Pinpoint the cell where the given text exists, returning its (x, y) midpoint coordinate. 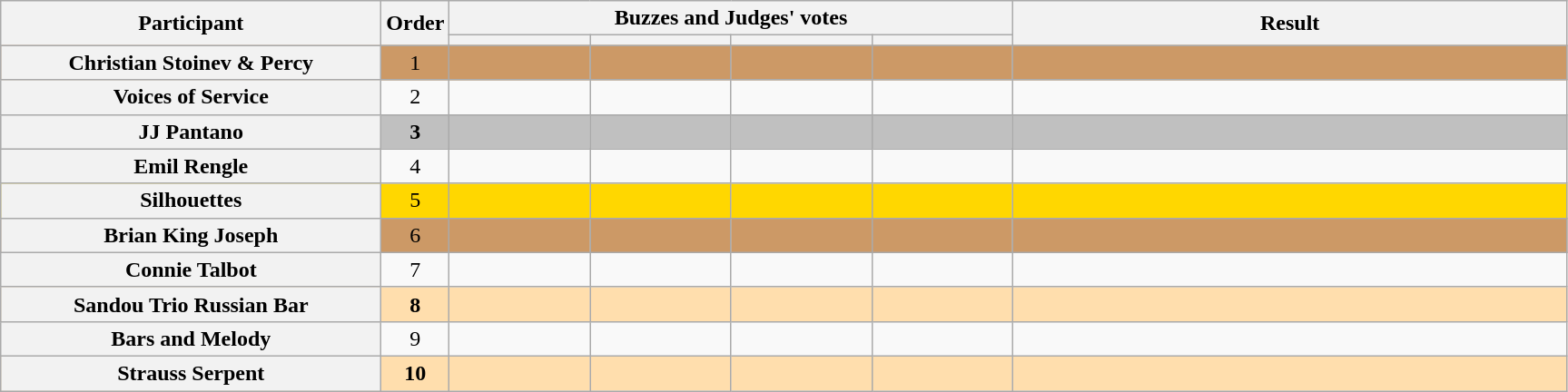
3 (416, 132)
2 (416, 97)
7 (416, 269)
Sandou Trio Russian Bar (191, 304)
1 (416, 63)
5 (416, 201)
9 (416, 338)
6 (416, 235)
Result (1289, 24)
Brian King Joseph (191, 235)
Strauss Serpent (191, 373)
Christian Stoinev & Percy (191, 63)
Voices of Service (191, 97)
10 (416, 373)
Order (416, 24)
4 (416, 166)
Connie Talbot (191, 269)
Bars and Melody (191, 338)
Buzzes and Judges' votes (731, 18)
8 (416, 304)
JJ Pantano (191, 132)
Participant (191, 24)
Silhouettes (191, 201)
Emil Rengle (191, 166)
